Search for the cell housing the specified text and yield its (x, y) center coordinate. 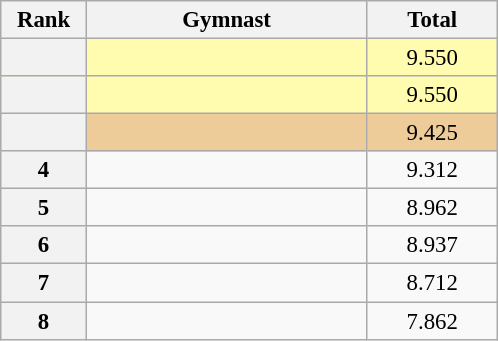
6 (44, 245)
Gymnast (226, 20)
9.425 (432, 133)
5 (44, 208)
8 (44, 321)
8.937 (432, 245)
8.712 (432, 283)
8.962 (432, 208)
Total (432, 20)
7 (44, 283)
7.862 (432, 321)
4 (44, 170)
Rank (44, 20)
9.312 (432, 170)
